For the text-containing cell, return its midpoint in [X, Y] coordinate format. 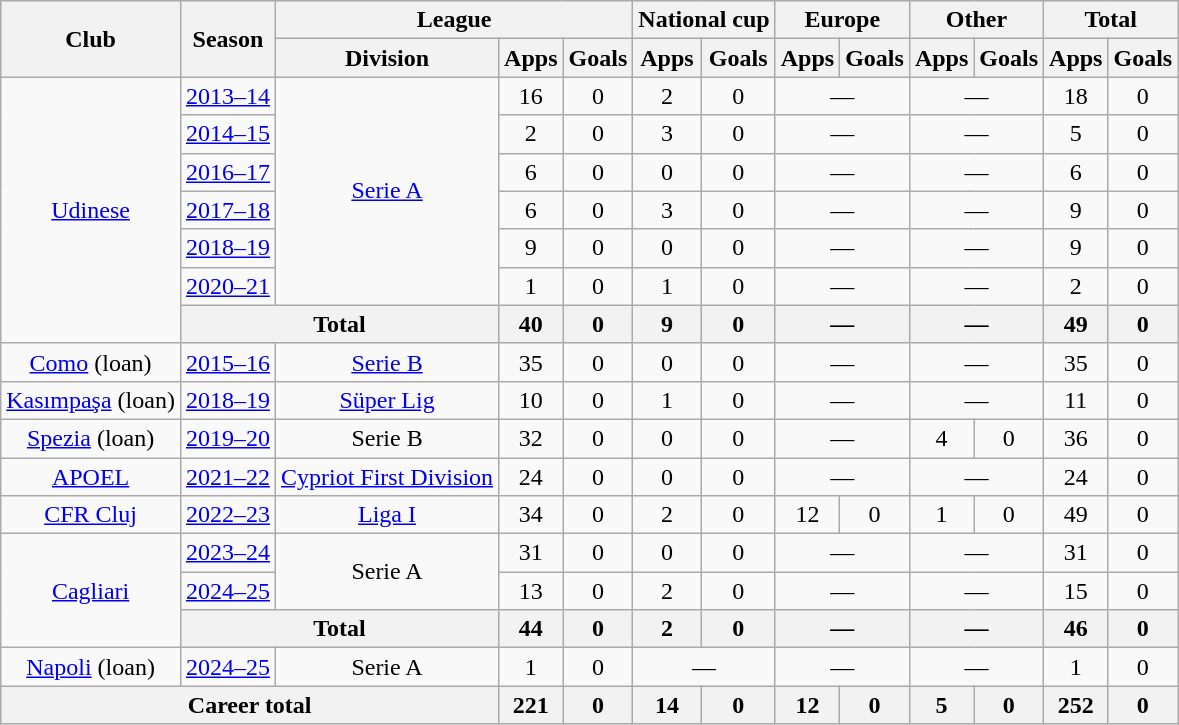
46 [1076, 629]
National cup [704, 20]
34 [531, 515]
Como (loan) [91, 362]
Division [386, 58]
2020–21 [228, 286]
18 [1076, 96]
Cypriot First Division [386, 477]
44 [531, 629]
13 [531, 591]
4 [941, 438]
Süper Lig [386, 400]
221 [531, 705]
APOEL [91, 477]
14 [667, 705]
36 [1076, 438]
Liga I [386, 515]
Spezia (loan) [91, 438]
11 [1076, 400]
2017–18 [228, 210]
40 [531, 324]
2022–23 [228, 515]
2014–15 [228, 134]
Napoli (loan) [91, 667]
2013–14 [228, 96]
2019–20 [228, 438]
Other [976, 20]
CFR Cluj [91, 515]
League [454, 20]
2016–17 [228, 172]
Udinese [91, 210]
32 [531, 438]
Europe [842, 20]
Season [228, 39]
15 [1076, 591]
Cagliari [91, 591]
2015–16 [228, 362]
2023–24 [228, 553]
252 [1076, 705]
10 [531, 400]
Club [91, 39]
2021–22 [228, 477]
16 [531, 96]
Kasımpaşa (loan) [91, 400]
Career total [250, 705]
